Determine the [x, y] coordinate at the center of the cell enclosing the given text.  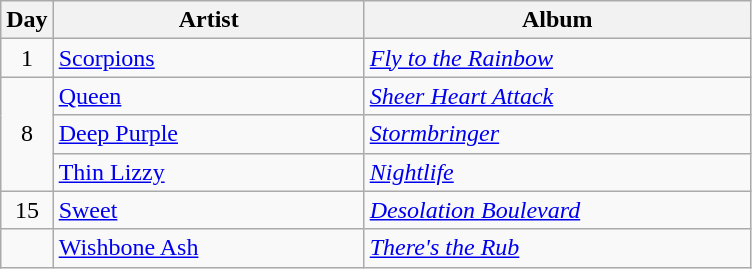
Queen [208, 96]
Sheer Heart Attack [557, 96]
Album [557, 20]
Deep Purple [208, 134]
Scorpions [208, 58]
8 [27, 134]
Sweet [208, 210]
Nightlife [557, 172]
Stormbringer [557, 134]
Wishbone Ash [208, 248]
Thin Lizzy [208, 172]
There's the Rub [557, 248]
Fly to the Rainbow [557, 58]
Desolation Boulevard [557, 210]
15 [27, 210]
1 [27, 58]
Artist [208, 20]
Day [27, 20]
